Identify which cell holds the provided text, then report its (X, Y) central coordinate. 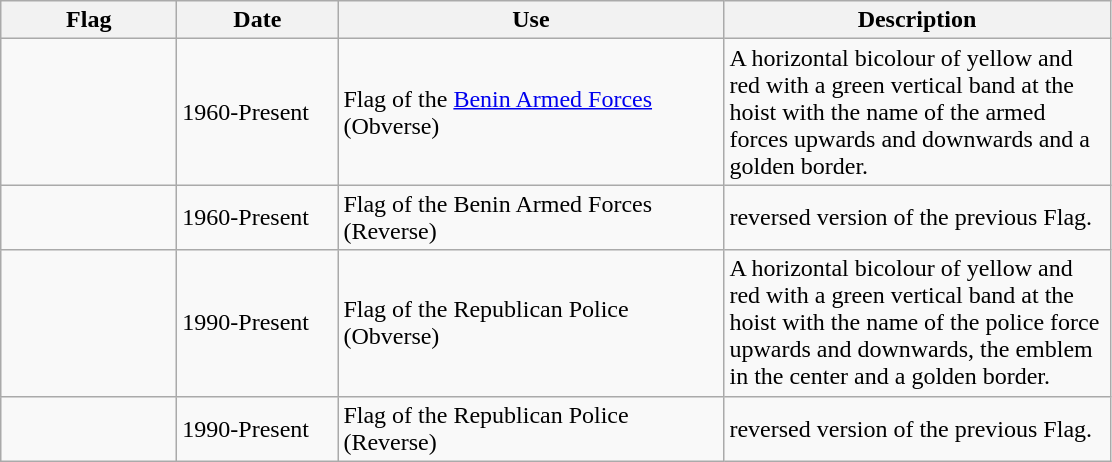
Date (258, 20)
Flag of the Republican Police (Obverse) (531, 323)
Flag of the Benin Armed Forces (Reverse) (531, 218)
Use (531, 20)
Flag of the Benin Armed Forces (Obverse) (531, 112)
Flag of the Republican Police (Reverse) (531, 428)
Flag (89, 20)
Description (917, 20)
